Search for the cell housing the specified text and yield its (x, y) center coordinate. 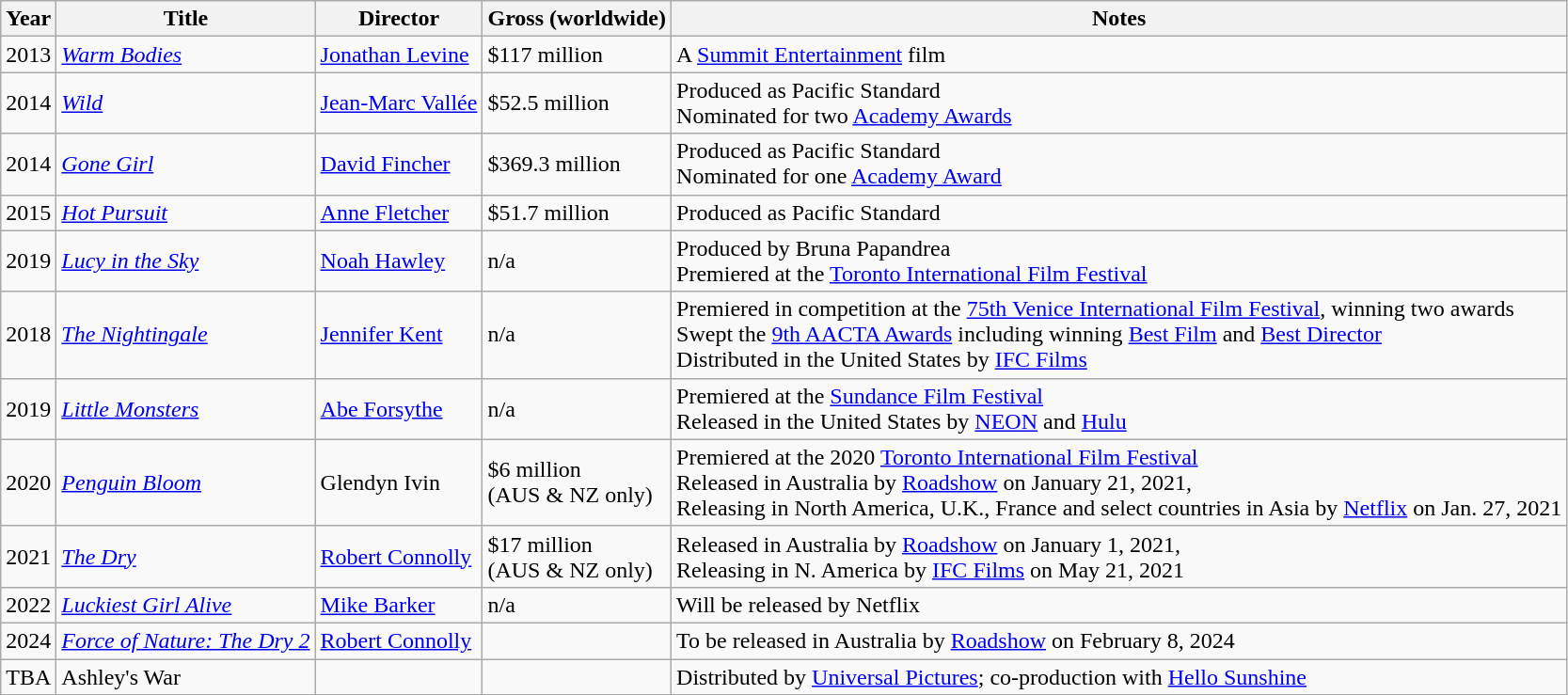
$369.3 million (578, 164)
The Dry (186, 557)
Lucy in the Sky (186, 261)
Produced as Pacific StandardNominated for two Academy Awards (1119, 103)
The Nightingale (186, 335)
Gross (worldwide) (578, 19)
Penguin Bloom (186, 482)
$117 million (578, 55)
2021 (28, 557)
Jennifer Kent (399, 335)
2018 (28, 335)
$17 million(AUS & NZ only) (578, 557)
Jonathan Levine (399, 55)
A Summit Entertainment film (1119, 55)
Force of Nature: The Dry 2 (186, 640)
Wild (186, 103)
Premiered at the Sundance Film FestivalReleased in the United States by NEON and Hulu (1119, 408)
To be released in Australia by Roadshow on February 8, 2024 (1119, 640)
Notes (1119, 19)
Distributed by Universal Pictures; co-production with Hello Sunshine (1119, 676)
$51.7 million (578, 213)
Produced as Pacific Standard (1119, 213)
Jean-Marc Vallée (399, 103)
Mike Barker (399, 605)
Ashley's War (186, 676)
Will be released by Netflix (1119, 605)
Luckiest Girl Alive (186, 605)
2020 (28, 482)
Abe Forsythe (399, 408)
David Fincher (399, 164)
Anne Fletcher (399, 213)
2015 (28, 213)
Little Monsters (186, 408)
Director (399, 19)
Gone Girl (186, 164)
2022 (28, 605)
$6 million(AUS & NZ only) (578, 482)
Released in Australia by Roadshow on January 1, 2021,Releasing in N. America by IFC Films on May 21, 2021 (1119, 557)
Year (28, 19)
Hot Pursuit (186, 213)
Warm Bodies (186, 55)
2013 (28, 55)
Produced by Bruna PapandreaPremiered at the Toronto International Film Festival (1119, 261)
Title (186, 19)
$52.5 million (578, 103)
TBA (28, 676)
Glendyn Ivin (399, 482)
Noah Hawley (399, 261)
Produced as Pacific StandardNominated for one Academy Award (1119, 164)
2024 (28, 640)
